Identify which cell holds the provided text, then report its [x, y] central coordinate. 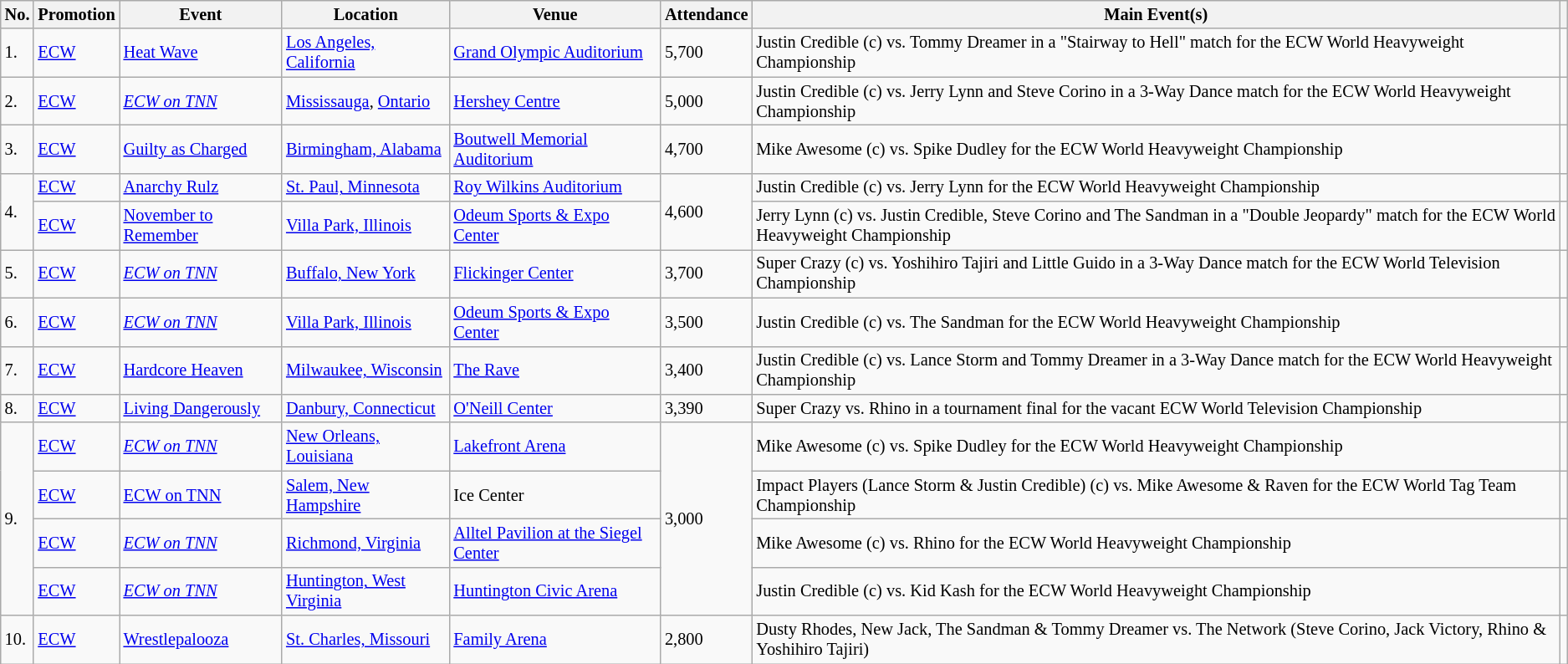
Justin Credible (c) vs. Jerry Lynn for the ECW World Heavyweight Championship [1156, 187]
Flickinger Center [555, 273]
Event [201, 14]
6. [18, 322]
November to Remember [201, 226]
Wrestlepalooza [201, 640]
Ice Center [555, 495]
Anarchy Rulz [201, 187]
Justin Credible (c) vs. Jerry Lynn and Steve Corino in a 3-Way Dance match for the ECW World Heavyweight Championship [1156, 101]
3,000 [706, 518]
Lakefront Arena [555, 447]
The Rave [555, 370]
Salem, New Hampshire [365, 495]
No. [18, 14]
3,700 [706, 273]
3,390 [706, 408]
10. [18, 640]
Dusty Rhodes, New Jack, The Sandman & Tommy Dreamer vs. The Network (Steve Corino, Jack Victory, Rhino & Yoshihiro Tajiri) [1156, 640]
Attendance [706, 14]
Hardcore Heaven [201, 370]
O'Neill Center [555, 408]
4. [18, 211]
5. [18, 273]
2,800 [706, 640]
Huntington, West Virginia [365, 591]
8. [18, 408]
Impact Players (Lance Storm & Justin Credible) (c) vs. Mike Awesome & Raven for the ECW World Tag Team Championship [1156, 495]
St. Paul, Minnesota [365, 187]
Hershey Centre [555, 101]
5,000 [706, 101]
Location [365, 14]
3. [18, 149]
Danbury, Connecticut [365, 408]
Huntington Civic Arena [555, 591]
Boutwell Memorial Auditorium [555, 149]
9. [18, 518]
Jerry Lynn (c) vs. Justin Credible, Steve Corino and The Sandman in a "Double Jeopardy" match for the ECW World Heavyweight Championship [1156, 226]
Family Arena [555, 640]
Venue [555, 14]
Mike Awesome (c) vs. Rhino for the ECW World Heavyweight Championship [1156, 543]
7. [18, 370]
Guilty as Charged [201, 149]
1. [18, 53]
Heat Wave [201, 53]
Super Crazy vs. Rhino in a tournament final for the vacant ECW World Television Championship [1156, 408]
Richmond, Virginia [365, 543]
2. [18, 101]
Super Crazy (c) vs. Yoshihiro Tajiri and Little Guido in a 3-Way Dance match for the ECW World Television Championship [1156, 273]
Justin Credible (c) vs. Tommy Dreamer in a "Stairway to Hell" match for the ECW World Heavyweight Championship [1156, 53]
Buffalo, New York [365, 273]
Justin Credible (c) vs. The Sandman for the ECW World Heavyweight Championship [1156, 322]
Main Event(s) [1156, 14]
Justin Credible (c) vs. Lance Storm and Tommy Dreamer in a 3-Way Dance match for the ECW World Heavyweight Championship [1156, 370]
Living Dangerously [201, 408]
Roy Wilkins Auditorium [555, 187]
Birmingham, Alabama [365, 149]
4,600 [706, 211]
St. Charles, Missouri [365, 640]
4,700 [706, 149]
5,700 [706, 53]
Grand Olympic Auditorium [555, 53]
3,500 [706, 322]
Justin Credible (c) vs. Kid Kash for the ECW World Heavyweight Championship [1156, 591]
Mississauga, Ontario [365, 101]
3,400 [706, 370]
Alltel Pavilion at the Siegel Center [555, 543]
Los Angeles, California [365, 53]
Milwaukee, Wisconsin [365, 370]
New Orleans, Louisiana [365, 447]
Promotion [76, 14]
